Provide the [x, y] coordinate of the cell's center where the given text is located.  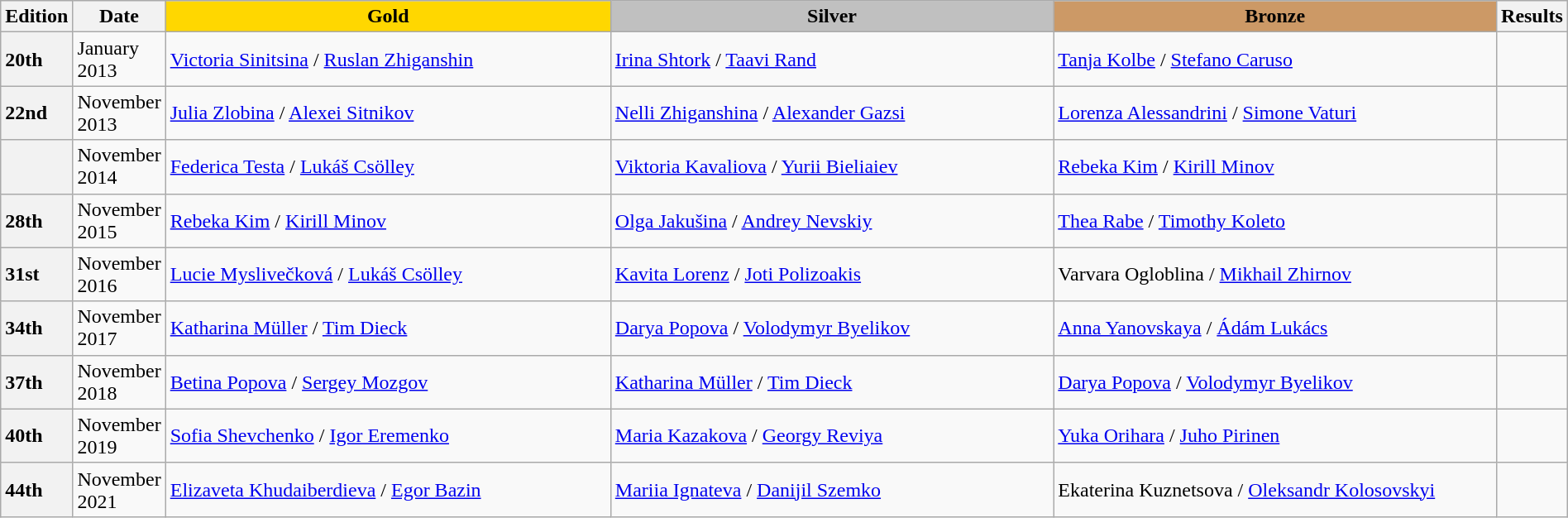
November 2016 [119, 275]
Varvara Ogloblina / Mikhail Zhirnov [1275, 275]
Elizaveta Khudaiberdieva / Egor Bazin [388, 490]
November 2019 [119, 435]
Anna Yanovskaya / Ádám Lukács [1275, 328]
November 2013 [119, 113]
Kavita Lorenz / Joti Polizoakis [832, 275]
Victoria Sinitsina / Ruslan Zhiganshin [388, 60]
37th [36, 382]
Julia Zlobina / Alexei Sitnikov [388, 113]
Thea Rabe / Timothy Koleto [1275, 220]
Nelli Zhiganshina / Alexander Gazsi [832, 113]
44th [36, 490]
Olga Jakušina / Andrey Nevskiy [832, 220]
22nd [36, 113]
November 2021 [119, 490]
Mariia Ignateva / Danijil Szemko [832, 490]
Results [1532, 17]
Maria Kazakova / Georgy Reviya [832, 435]
28th [36, 220]
November 2018 [119, 382]
Date [119, 17]
November 2015 [119, 220]
Lucie Myslivečková / Lukáš Csölley [388, 275]
Yuka Orihara / Juho Pirinen [1275, 435]
Viktoria Kavaliova / Yurii Bieliaiev [832, 167]
40th [36, 435]
34th [36, 328]
Gold [388, 17]
Silver [832, 17]
Irina Shtork / Taavi Rand [832, 60]
November 2014 [119, 167]
Edition [36, 17]
Tanja Kolbe / Stefano Caruso [1275, 60]
31st [36, 275]
Lorenza Alessandrini / Simone Vaturi [1275, 113]
Bronze [1275, 17]
Betina Popova / Sergey Mozgov [388, 382]
Sofia Shevchenko / Igor Eremenko [388, 435]
November 2017 [119, 328]
Federica Testa / Lukáš Csölley [388, 167]
Ekaterina Kuznetsova / Oleksandr Kolosovskyi [1275, 490]
January 2013 [119, 60]
20th [36, 60]
